Capture the cell that displays the provided text and extract its [x, y] central coordinate. 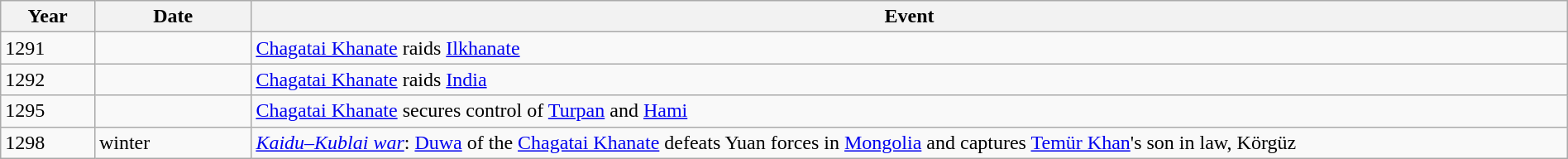
winter [172, 142]
1292 [48, 79]
Kaidu–Kublai war: Duwa of the Chagatai Khanate defeats Yuan forces in Mongolia and captures Temür Khan's son in law, Körgüz [910, 142]
Event [910, 17]
1291 [48, 48]
Date [172, 17]
Chagatai Khanate secures control of Turpan and Hami [910, 111]
1295 [48, 111]
1298 [48, 142]
Chagatai Khanate raids India [910, 79]
Year [48, 17]
Chagatai Khanate raids Ilkhanate [910, 48]
